Pinpoint the cell where the given text exists, returning its [x, y] midpoint coordinate. 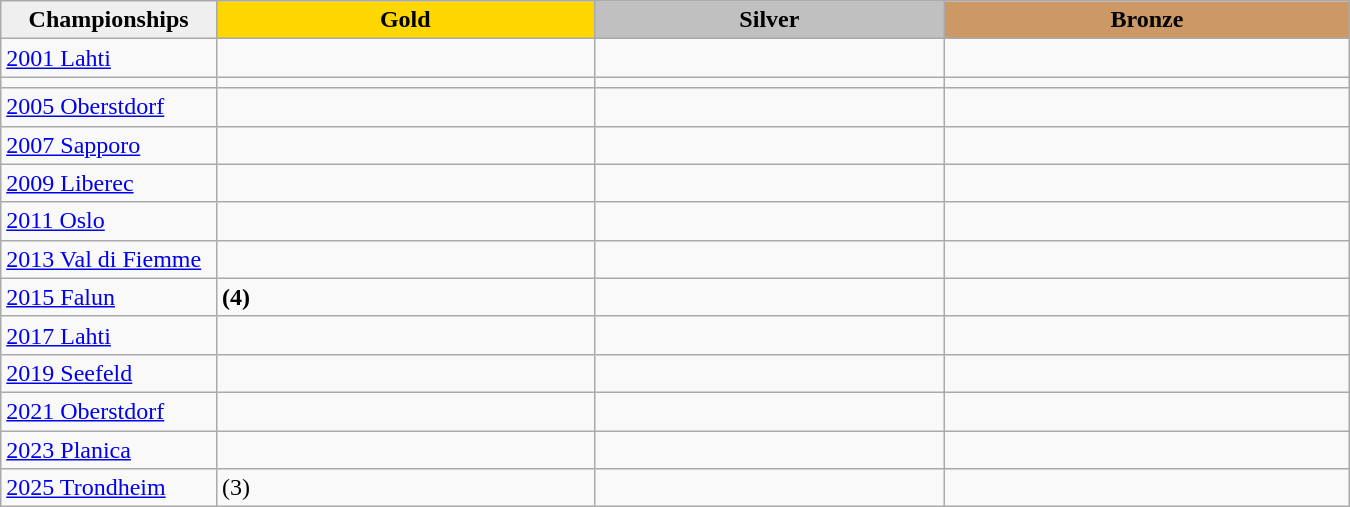
2017 Lahti [109, 335]
2023 Planica [109, 449]
Silver [770, 20]
Bronze [1148, 20]
2009 Liberec [109, 183]
2025 Trondheim [109, 488]
(3) [405, 488]
2013 Val di Fiemme [109, 259]
2011 Oslo [109, 221]
Championships [109, 20]
(4) [405, 297]
2001 Lahti [109, 58]
2019 Seefeld [109, 373]
2015 Falun [109, 297]
Gold [405, 20]
2005 Oberstdorf [109, 107]
2021 Oberstdorf [109, 411]
2007 Sapporo [109, 145]
